Identify which cell holds the provided text, then report its (x, y) central coordinate. 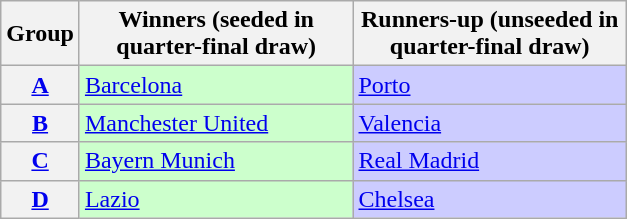
Barcelona (216, 85)
Winners (seeded in quarter-final draw) (216, 34)
D (40, 199)
Group (40, 34)
A (40, 85)
Real Madrid (490, 161)
C (40, 161)
Lazio (216, 199)
Chelsea (490, 199)
Porto (490, 85)
Runners-up (unseeded in quarter-final draw) (490, 34)
Bayern Munich (216, 161)
Manchester United (216, 123)
Valencia (490, 123)
B (40, 123)
